Return the [x, y] coordinate for the center point of the cell that contains the specified text.  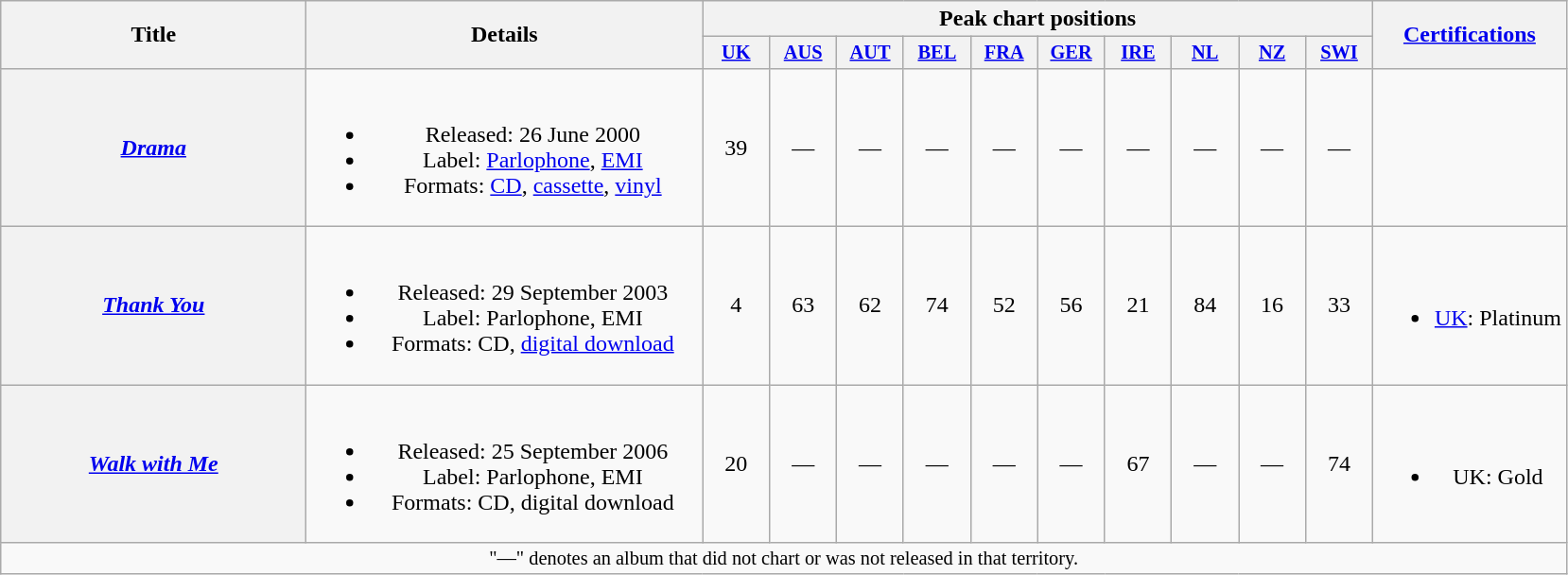
UK: Gold [1470, 463]
NL [1205, 53]
16 [1273, 306]
Drama [153, 148]
Peak chart positions [1038, 19]
56 [1071, 306]
84 [1205, 306]
Title [153, 35]
SWI [1339, 53]
4 [736, 306]
62 [870, 306]
BEL [936, 53]
Details [505, 35]
AUS [804, 53]
63 [804, 306]
Released: 29 September 2003Label: Parlophone, EMIFormats: CD, digital download [505, 306]
"—" denotes an album that did not chart or was not released in that territory. [784, 559]
Certifications [1470, 35]
Released: 26 June 2000Label: Parlophone, EMIFormats: CD, cassette, vinyl [505, 148]
NZ [1273, 53]
21 [1139, 306]
Walk with Me [153, 463]
FRA [1004, 53]
UK [736, 53]
20 [736, 463]
33 [1339, 306]
Released: 25 September 2006Label: Parlophone, EMIFormats: CD, digital download [505, 463]
UK: Platinum [1470, 306]
GER [1071, 53]
AUT [870, 53]
67 [1139, 463]
39 [736, 148]
52 [1004, 306]
IRE [1139, 53]
Thank You [153, 306]
